Detect which cell encompasses the target text, then output its [x, y] center coordinate. 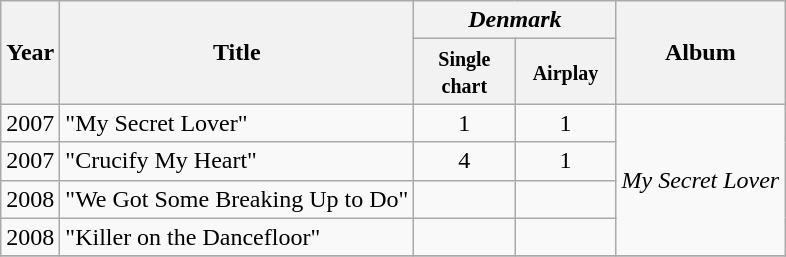
"Killer on the Dancefloor" [237, 237]
Airplay [566, 72]
Title [237, 52]
Denmark [515, 20]
4 [464, 161]
Year [30, 52]
"We Got Some Breaking Up to Do" [237, 199]
Single chart [464, 72]
"My Secret Lover" [237, 123]
Album [700, 52]
My Secret Lover [700, 180]
"Crucify My Heart" [237, 161]
